Scan for the cell matching the given text and deliver its [X, Y] coordinate at center. 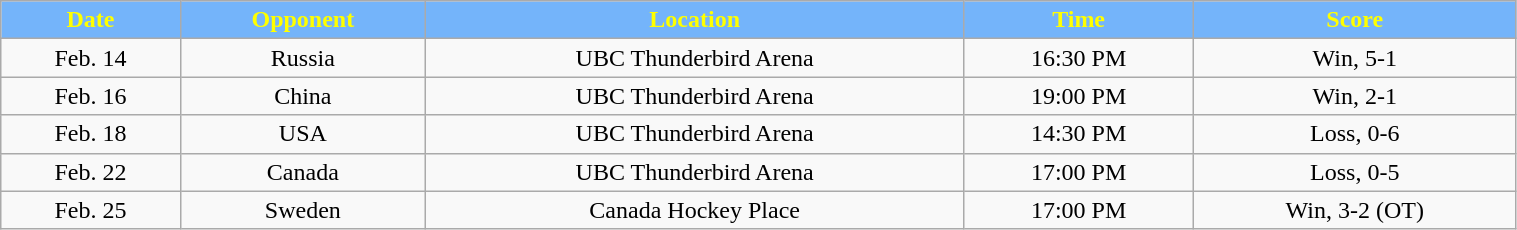
Feb. 25 [90, 210]
Loss, 0-6 [1354, 134]
Win, 2-1 [1354, 96]
Loss, 0-5 [1354, 172]
Canada [303, 172]
USA [303, 134]
Feb. 16 [90, 96]
Opponent [303, 20]
Feb. 14 [90, 58]
Feb. 18 [90, 134]
Date [90, 20]
Time [1079, 20]
Canada Hockey Place [695, 210]
19:00 PM [1079, 96]
14:30 PM [1079, 134]
Feb. 22 [90, 172]
Win, 5-1 [1354, 58]
Sweden [303, 210]
Score [1354, 20]
Russia [303, 58]
Location [695, 20]
Win, 3-2 (OT) [1354, 210]
China [303, 96]
16:30 PM [1079, 58]
